Capture the cell that displays the provided text and extract its (x, y) central coordinate. 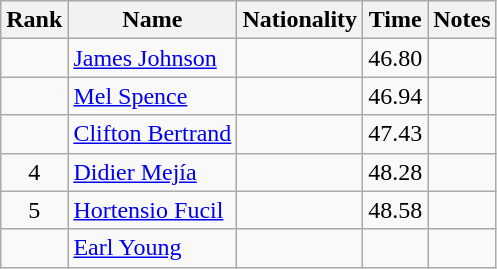
Rank (34, 20)
Nationality (300, 20)
Name (152, 20)
46.80 (396, 58)
5 (34, 210)
Earl Young (152, 248)
47.43 (396, 134)
Didier Mejía (152, 172)
48.58 (396, 210)
Mel Spence (152, 96)
Clifton Bertrand (152, 134)
48.28 (396, 172)
4 (34, 172)
46.94 (396, 96)
Hortensio Fucil (152, 210)
Notes (462, 20)
James Johnson (152, 58)
Time (396, 20)
